Return the (x, y) coordinate for the center point of the cell that contains the specified text.  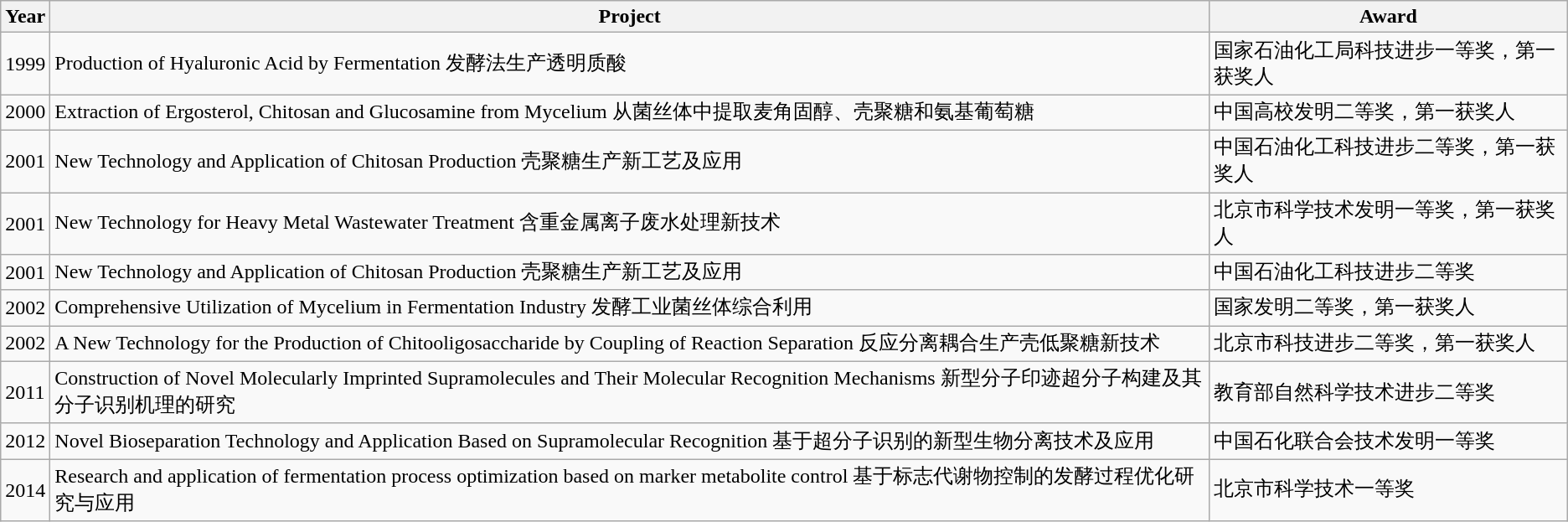
2000 (25, 112)
北京市科学技术发明一等奖，第一获奖人 (1388, 224)
Award (1388, 17)
国家石油化工局科技进步一等奖，第一获奖人 (1388, 64)
2011 (25, 392)
北京市科学技术一等奖 (1388, 490)
中国石油化工科技进步二等奖，第一获奖人 (1388, 161)
Novel Bioseparation Technology and Application Based on Supramolecular Recognition 基于超分子识别的新型生物分离技术及应用 (630, 441)
Construction of Novel Molecularly Imprinted Supramolecules and Their Molecular Recognition Mechanisms 新型分子印迹超分子构建及其分子识别机理的研究 (630, 392)
中国石油化工科技进步二等奖 (1388, 273)
Production of Hyaluronic Acid by Fermentation 发酵法生产透明质酸 (630, 64)
1999 (25, 64)
中国高校发明二等奖，第一获奖人 (1388, 112)
2014 (25, 490)
Year (25, 17)
Project (630, 17)
国家发明二等奖，第一获奖人 (1388, 308)
中国石化联合会技术发明一等奖 (1388, 441)
北京市科技进步二等奖，第一获奖人 (1388, 344)
Research and application of fermentation process optimization based on marker metabolite control 基于标志代谢物控制的发酵过程优化研究与应用 (630, 490)
教育部自然科学技术进步二等奖 (1388, 392)
2012 (25, 441)
New Technology for Heavy Metal Wastewater Treatment 含重金属离子废水处理新技术 (630, 224)
Comprehensive Utilization of Mycelium in Fermentation Industry 发酵工业菌丝体综合利用 (630, 308)
A New Technology for the Production of Chitooligosaccharide by Coupling of Reaction Separation 反应分离耦合生产壳低聚糖新技术 (630, 344)
Extraction of Ergosterol, Chitosan and Glucosamine from Mycelium 从菌丝体中提取麦角固醇、壳聚糖和氨基葡萄糖 (630, 112)
